Search for the cell housing the specified text and yield its [X, Y] center coordinate. 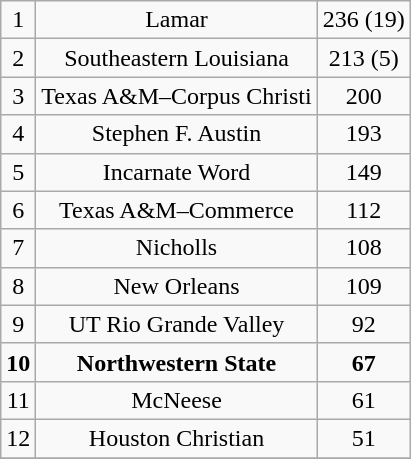
149 [364, 172]
92 [364, 324]
Stephen F. Austin [176, 134]
5 [18, 172]
109 [364, 286]
112 [364, 210]
213 (5) [364, 58]
9 [18, 324]
200 [364, 96]
193 [364, 134]
2 [18, 58]
4 [18, 134]
108 [364, 248]
7 [18, 248]
8 [18, 286]
UT Rio Grande Valley [176, 324]
51 [364, 438]
11 [18, 400]
12 [18, 438]
Southeastern Louisiana [176, 58]
3 [18, 96]
67 [364, 362]
Texas A&M–Commerce [176, 210]
Nicholls [176, 248]
10 [18, 362]
61 [364, 400]
Texas A&M–Corpus Christi [176, 96]
Northwestern State [176, 362]
Lamar [176, 20]
6 [18, 210]
McNeese [176, 400]
Houston Christian [176, 438]
Incarnate Word [176, 172]
1 [18, 20]
New Orleans [176, 286]
236 (19) [364, 20]
